Search for the cell housing the specified text and yield its (X, Y) center coordinate. 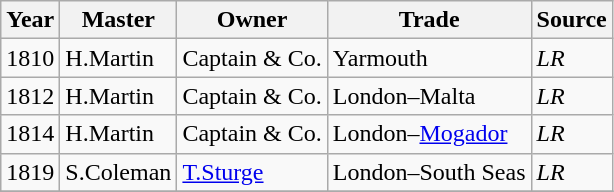
Master (118, 20)
1814 (30, 134)
Owner (252, 20)
Yarmouth (429, 58)
1819 (30, 172)
Year (30, 20)
London–South Seas (429, 172)
1810 (30, 58)
1812 (30, 96)
London–Malta (429, 96)
S.Coleman (118, 172)
T.Sturge (252, 172)
London–Mogador (429, 134)
Source (572, 20)
Trade (429, 20)
